Extract the [x, y] coordinate from the center of the cell holding the provided text.  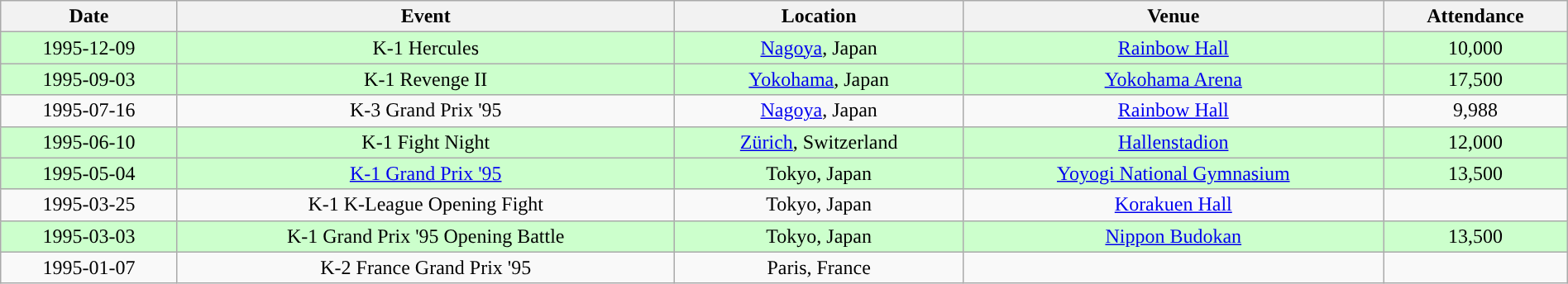
Zürich, Switzerland [819, 142]
K-3 Grand Prix '95 [425, 111]
Venue [1173, 17]
Yokohama Arena [1173, 79]
1995-07-16 [89, 111]
K-1 Revenge II [425, 79]
Event [425, 17]
K-1 Hercules [425, 48]
1995-03-03 [89, 236]
Yoyogi National Gymnasium [1173, 173]
Attendance [1475, 17]
Location [819, 17]
1995-06-10 [89, 142]
1995-12-09 [89, 48]
K-2 France Grand Prix '95 [425, 267]
10,000 [1475, 48]
K-1 Fight Night [425, 142]
Hallenstadion [1173, 142]
K-1 Grand Prix '95 Opening Battle [425, 236]
Yokohama, Japan [819, 79]
Nippon Budokan [1173, 236]
1995-05-04 [89, 173]
K-1 K-League Opening Fight [425, 205]
Paris, France [819, 267]
1995-09-03 [89, 79]
12,000 [1475, 142]
9,988 [1475, 111]
K-1 Grand Prix '95 [425, 173]
Date [89, 17]
17,500 [1475, 79]
1995-01-07 [89, 267]
1995-03-25 [89, 205]
Korakuen Hall [1173, 205]
